Detect which cell encompasses the target text, then output its (x, y) center coordinate. 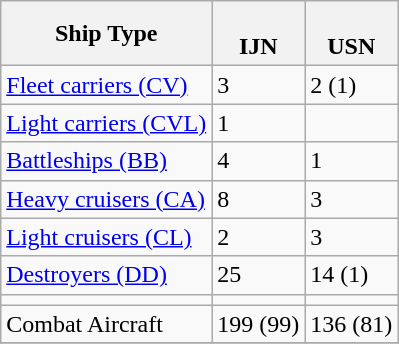
136 (81) (352, 324)
8 (258, 199)
Heavy cruisers (CA) (106, 199)
2 (1) (352, 85)
Combat Aircraft (106, 324)
USN (352, 34)
IJN (258, 34)
Battleships (BB) (106, 161)
14 (1) (352, 275)
Fleet carriers (CV) (106, 85)
Destroyers (DD) (106, 275)
Light carriers (CVL) (106, 123)
Ship Type (106, 34)
25 (258, 275)
Light cruisers (CL) (106, 237)
4 (258, 161)
199 (99) (258, 324)
2 (258, 237)
